Identify which cell holds the provided text, then report its [X, Y] central coordinate. 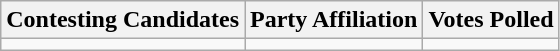
Contesting Candidates [123, 20]
Party Affiliation [334, 20]
Votes Polled [491, 20]
